Find where the given text appears and provide that cell's center as (X, Y) coordinate. 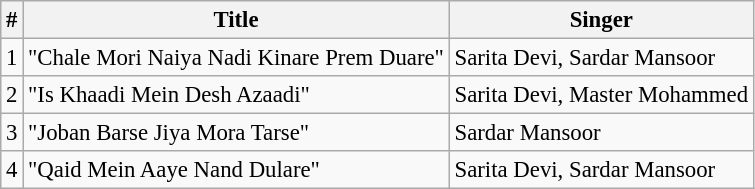
# (12, 20)
Title (236, 20)
Sardar Mansoor (601, 133)
Sarita Devi, Master Mohammed (601, 95)
Singer (601, 20)
1 (12, 58)
"Joban Barse Jiya Mora Tarse" (236, 133)
"Chale Mori Naiya Nadi Kinare Prem Duare" (236, 58)
"Qaid Mein Aaye Nand Dulare" (236, 170)
4 (12, 170)
3 (12, 133)
"Is Khaadi Mein Desh Azaadi" (236, 95)
2 (12, 95)
